Identify which cell holds the provided text, then report its [X, Y] central coordinate. 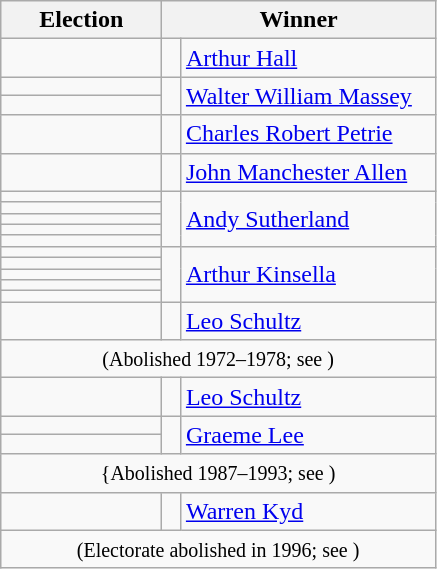
Winner [299, 20]
Election [82, 20]
Graeme Lee [308, 435]
Arthur Hall [308, 58]
Warren Kyd [308, 511]
(Abolished 1972–1978; see ) [218, 359]
{Abolished 1987–1993; see ) [218, 473]
Arthur Kinsella [308, 274]
Walter William Massey [308, 96]
Andy Sutherland [308, 218]
Charles Robert Petrie [308, 134]
(Electorate abolished in 1996; see ) [218, 549]
John Manchester Allen [308, 172]
